Output the (x, y) coordinate of the center of the cell containing the given text.  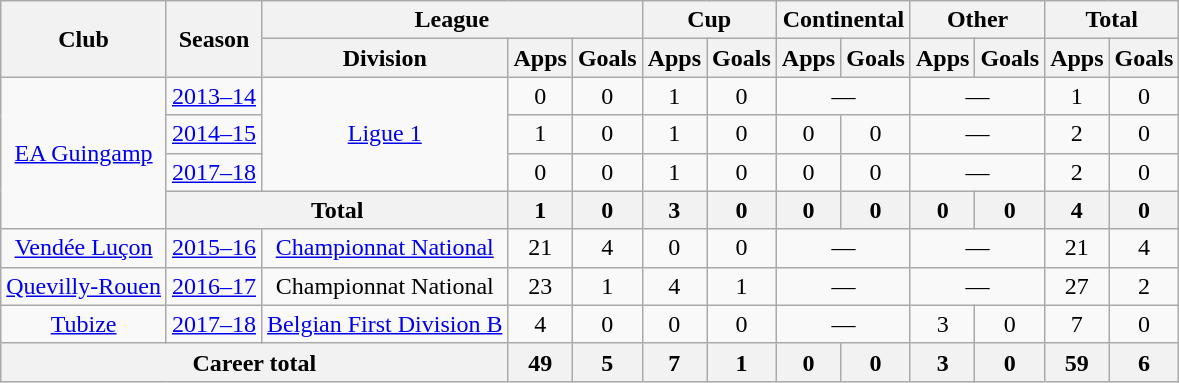
Continental (843, 20)
Other (977, 20)
Season (214, 39)
Quevilly-Rouen (84, 286)
2015–16 (214, 248)
Club (84, 39)
59 (1077, 362)
League (452, 20)
27 (1077, 286)
2016–17 (214, 286)
2014–15 (214, 134)
5 (607, 362)
EA Guingamp (84, 153)
49 (540, 362)
Division (385, 58)
23 (540, 286)
Ligue 1 (385, 134)
Career total (254, 362)
2013–14 (214, 96)
Vendée Luçon (84, 248)
6 (1144, 362)
Cup (709, 20)
Tubize (84, 324)
Belgian First Division B (385, 324)
